For the text-containing cell, return its midpoint in [X, Y] coordinate format. 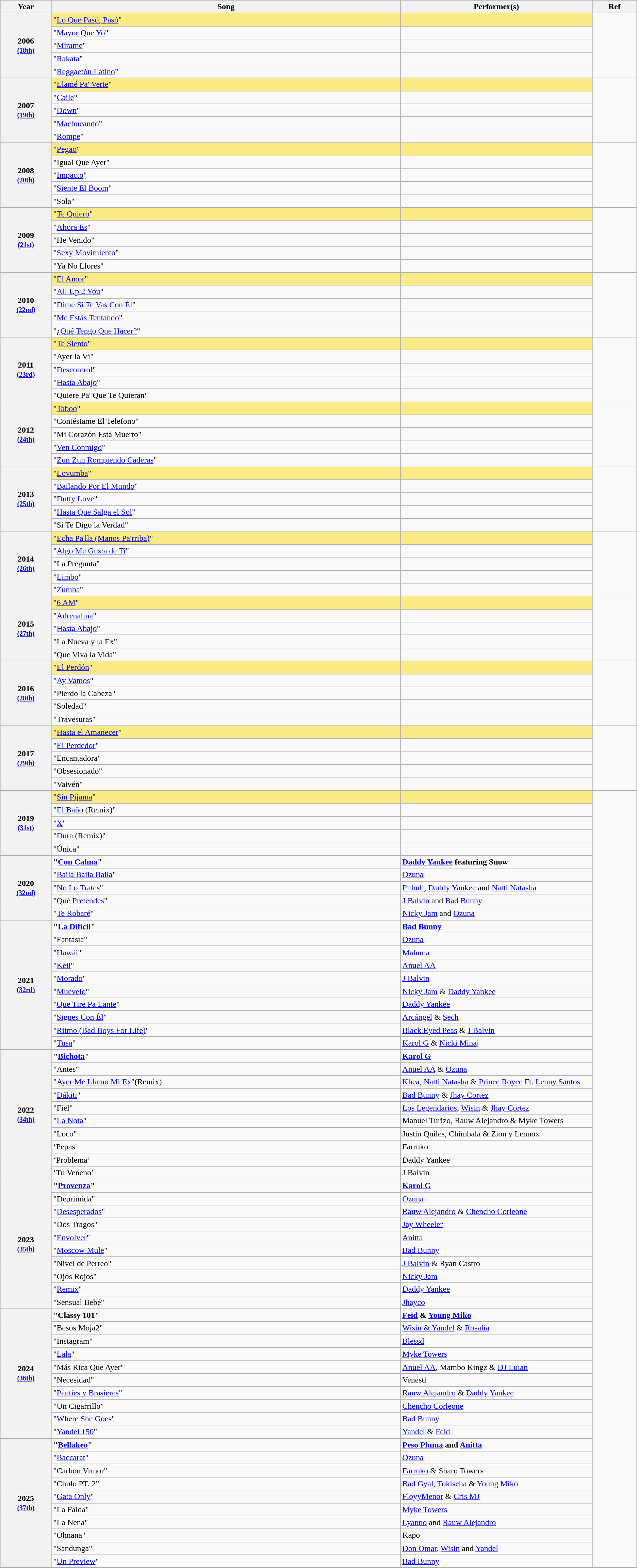
"Ohnana" [226, 1535]
"La Nueva y la Ex" [226, 642]
"El Baño (Remix)" [226, 810]
"Lala" [226, 1354]
"Que Tire Pa Lante" [226, 1004]
Maluma [496, 952]
"Carbon Vrmor" [226, 1471]
Manuel Turizo, Rauw Alejandro & Myke Towers [496, 1121]
Feid & Young Miko [496, 1315]
‘Problema’ [226, 1160]
"Yandel 150" [226, 1432]
Wisin & Yandel & Rosalía [496, 1328]
2023(35th) [26, 1244]
"Con Calma" [226, 862]
"Dos Tragos" [226, 1225]
"Echa Pa'lla (Manos Pa'rriba)" [226, 538]
J Balvin & Ryan Castro [496, 1263]
"No Lo Trates" [226, 888]
"6 AM" [226, 603]
Peso Pluma and Anitta [496, 1445]
"Ojos Rojos" [226, 1276]
2020(32nd) [26, 888]
"Encantadora" [226, 758]
Blessd [496, 1341]
"¿Qué Tengo Que Hacer?" [226, 330]
"All Up 2 You" [226, 292]
"Chulo PT. 2" [226, 1484]
2025(37th) [26, 1503]
"La Difícil" [226, 926]
"Descontrol" [226, 369]
2011 (23rd) [26, 369]
2013 (25th) [26, 499]
"Algo Me Gusta de Ti" [226, 551]
"Travesuras" [226, 719]
"Lovumba" [226, 473]
"Adrenalina" [226, 616]
"Sin Pijama" [226, 797]
"Dura (Remix)" [226, 836]
"Caile" [226, 97]
Karol G & Nicki Minaj [496, 1043]
"Taboo" [226, 408]
"Machucando" [226, 123]
Khea, Natti Natasha & Prince Royce Ft. Lenny Santos [496, 1082]
Daddy Yankee featuring Snow [496, 862]
"Bailando Por El Mundo" [226, 486]
"Limbo" [226, 577]
"Ayer la Ví" [226, 356]
"Deprimida" [226, 1198]
Bad Bunny & Jhay Cortez [496, 1095]
2024(36th) [26, 1374]
"Muévelo" [226, 991]
2012 (24th) [26, 434]
"Más Rica Que Ayer" [226, 1367]
Farruko & Sharo Towers [496, 1471]
"Un Cigarrillo" [226, 1406]
"Vaivén" [226, 784]
"El Perdedor" [226, 745]
"X" [226, 823]
"Mírame" [226, 46]
Performer(s) [496, 7]
"Classy 101" [226, 1315]
"La Falda" [226, 1509]
"Moscow Mule" [226, 1250]
Kapo [496, 1535]
Ref [615, 7]
"Siente El Boom" [226, 188]
"Hasta el Amanecer" [226, 732]
"Fantasía" [226, 939]
"Ya No Llores" [226, 266]
Farruko [496, 1147]
"Provenza" [226, 1185]
FloyyMenor & Cris MJ [496, 1497]
‘Tu Veneno’ [226, 1173]
Don Omar, Wisin and Yandel [496, 1548]
"Sigues Con Él" [226, 1017]
‘Pepas [226, 1147]
2014 (26th) [26, 564]
2019(31st) [26, 823]
J Balvin and Bad Bunny [496, 901]
"Contéstame El Telefono" [226, 421]
"Te Quiero" [226, 214]
Yandel & Feid [496, 1432]
Jay Wheeler [496, 1225]
"Instagram" [226, 1341]
"Baccarat" [226, 1458]
"El Amor" [226, 279]
"Reggaetón Latino" [226, 71]
"Ahora Es" [226, 227]
"Envolver" [226, 1238]
"Me Estás Tentando" [226, 318]
"Obsesionado" [226, 771]
"Quiere Pa' Que Te Quieran" [226, 395]
"He Venido" [226, 240]
Chencho Corleone [496, 1406]
2006 (18th) [26, 46]
"Mi Corazón Está Muerto" [226, 434]
"Hasta Que Salga el Sol" [226, 512]
"Zumba" [226, 590]
"Panties y Brasieres" [226, 1393]
Jhayco [496, 1302]
2010 (22nd) [26, 305]
"Si Te Digo la Verdad" [226, 525]
"Pierdo la Cabeza" [226, 693]
"Desesperados" [226, 1212]
"Loco" [226, 1134]
"Dime Si Te Vas Con Él" [226, 305]
"Que Viva la Vida" [226, 654]
"Igual Que Ayer" [226, 162]
"Mayor Que Yo" [226, 33]
"Impacto" [226, 175]
"Rakata" [226, 59]
"Gata Only" [226, 1497]
"Besos Moja2" [226, 1328]
"La Nena" [226, 1522]
Los Legendarios, Wisin & Jhay Cortez [496, 1108]
"Sexy Movimiento" [226, 253]
Bad Gyal, Tokischa & Young Miko [496, 1484]
2016 (28th) [26, 693]
"Antes" [226, 1069]
"Bellakeo" [226, 1445]
"Bichota" [226, 1056]
"Ven Conmigo" [226, 447]
"Where She Goes" [226, 1419]
Nicky Jam [496, 1276]
Rauw Alejandro & Daddy Yankee [496, 1393]
"Down" [226, 110]
Anuel AA [496, 965]
2017 (29th) [26, 758]
2009 (21st) [26, 240]
Nicky Jam and Ozuna [496, 914]
"Fiel" [226, 1108]
2015 (27th) [26, 629]
"Rompe" [226, 136]
"Pegao" [226, 149]
"Zun Zun Rompiendo Caderas" [226, 460]
Rauw Alejandro & Chencho Corleone [496, 1212]
Venesti [496, 1380]
"Hawái" [226, 952]
"Te Siento" [226, 343]
"Ritmo (Bad Boys For Life)" [226, 1030]
"Llamé Pa' Verte" [226, 84]
"La Nota" [226, 1121]
Song [226, 7]
"Keii" [226, 965]
"Te Robaré" [226, 914]
"Dákiti" [226, 1095]
Black Eyed Peas & J Balvin [496, 1030]
"Sandunga" [226, 1548]
Anuel AA, Mambo Kingz & DJ Luian [496, 1367]
Nicky Jam & Daddy Yankee [496, 991]
Year [26, 7]
Justin Quiles, Chimbala & Zion y Lennox [496, 1134]
"Sola" [226, 201]
"Baila Baila Baila" [226, 875]
Lyanno and Rauw Alejandro [496, 1522]
"Necesidad" [226, 1380]
"Ayer Me Llamo Mi Ex"(Remix) [226, 1082]
Anitta [496, 1238]
"Soledad" [226, 706]
"La Pregunta" [226, 564]
2007 (19th) [26, 110]
2008 (20th) [26, 175]
2022(34th) [26, 1114]
"Nivel de Perreo" [226, 1263]
Arcángel & Sech [496, 1017]
"El Perdón" [226, 667]
"Ay Vamos" [226, 680]
"Un Preview" [226, 1561]
"Tusa" [226, 1043]
Anuel AA & Ozuna [496, 1069]
Pitbull, Daddy Yankee and Natti Natasha [496, 888]
"Qué Pretendes" [226, 901]
"Lo Que Pasó, Pasó" [226, 20]
"Dutty Love" [226, 499]
"Morado" [226, 978]
"Única" [226, 849]
2021(32rd) [26, 985]
"Sensual Bebé" [226, 1302]
"Remix" [226, 1289]
